Detect which cell encompasses the target text, then output its [X, Y] center coordinate. 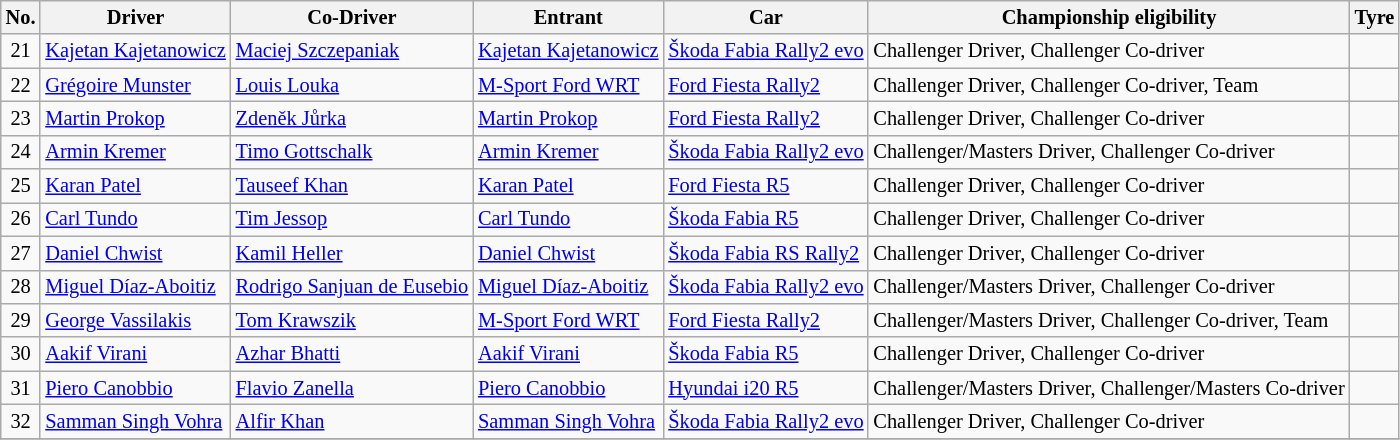
24 [21, 152]
George Vassilakis [135, 320]
Co-Driver [352, 17]
29 [21, 320]
Challenger/Masters Driver, Challenger Co-driver, Team [1108, 320]
Kamil Heller [352, 253]
Flavio Zanella [352, 388]
Hyundai i20 R5 [766, 388]
Car [766, 17]
Timo Gottschalk [352, 152]
23 [21, 118]
Louis Louka [352, 85]
Ford Fiesta R5 [766, 186]
Azhar Bhatti [352, 354]
Grégoire Munster [135, 85]
Driver [135, 17]
Entrant [568, 17]
32 [21, 421]
27 [21, 253]
26 [21, 219]
30 [21, 354]
Tyre [1375, 17]
Challenger/Masters Driver, Challenger/Masters Co-driver [1108, 388]
No. [21, 17]
Škoda Fabia RS Rally2 [766, 253]
25 [21, 186]
31 [21, 388]
Tauseef Khan [352, 186]
Challenger Driver, Challenger Co-driver, Team [1108, 85]
Rodrigo Sanjuan de Eusebio [352, 287]
28 [21, 287]
Tim Jessop [352, 219]
Tom Krawszik [352, 320]
Alfir Khan [352, 421]
21 [21, 51]
Championship eligibility [1108, 17]
Zdeněk Jůrka [352, 118]
22 [21, 85]
Maciej Szczepaniak [352, 51]
